Find where the given text appears and provide that cell's center as (x, y) coordinate. 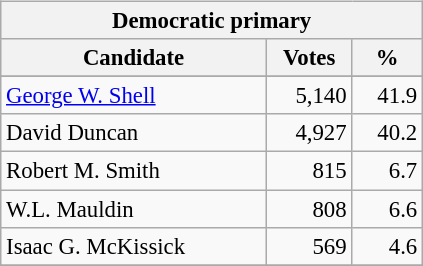
815 (309, 171)
6.6 (388, 209)
Robert M. Smith (134, 171)
Democratic primary (212, 21)
569 (309, 246)
Votes (309, 58)
% (388, 58)
George W. Shell (134, 96)
Isaac G. McKissick (134, 246)
W.L. Mauldin (134, 209)
41.9 (388, 96)
David Duncan (134, 133)
4.6 (388, 246)
4,927 (309, 133)
808 (309, 209)
40.2 (388, 133)
Candidate (134, 58)
5,140 (309, 96)
6.7 (388, 171)
